Determine the [X, Y] coordinate at the center of the cell enclosing the given text.  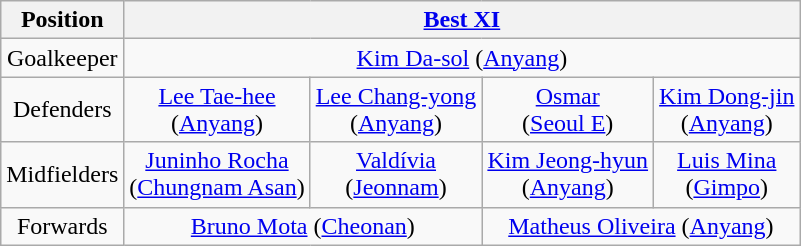
Lee Chang-yong (Anyang) [396, 110]
Midfielders [62, 174]
Bruno Mota (Cheonan) [303, 226]
Kim Dong-jin (Anyang) [727, 110]
Goalkeeper [62, 58]
Defenders [62, 110]
Juninho Rocha (Chungnam Asan) [217, 174]
Position [62, 20]
Matheus Oliveira (Anyang) [641, 226]
Osmar (Seoul E) [568, 110]
Forwards [62, 226]
Best XI [462, 20]
Valdívia (Jeonnam) [396, 174]
Kim Da-sol (Anyang) [462, 58]
Kim Jeong-hyun (Anyang) [568, 174]
Lee Tae-hee (Anyang) [217, 110]
Luis Mina (Gimpo) [727, 174]
